Output the [x, y] coordinate of the center of the cell containing the given text.  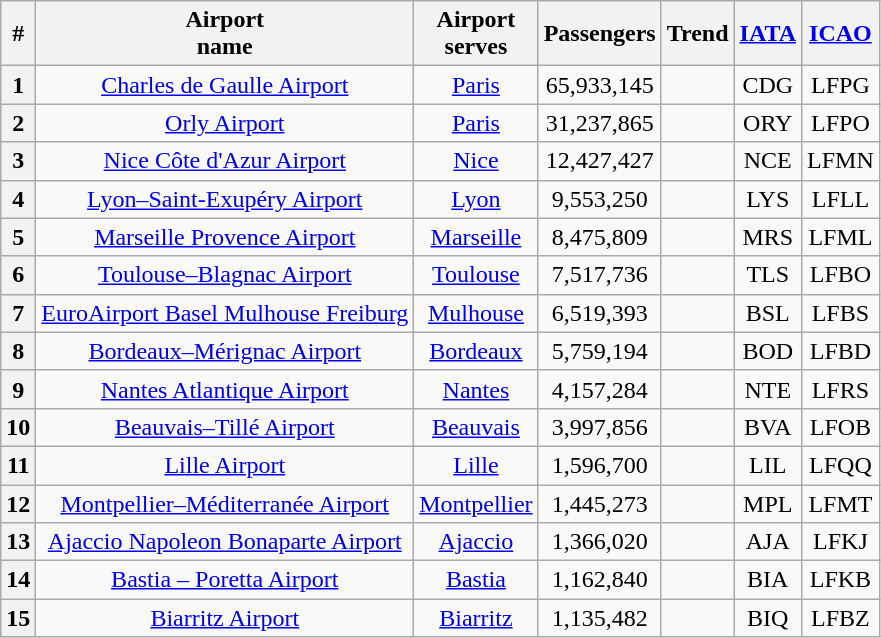
1,445,273 [600, 503]
3 [18, 161]
LFBZ [841, 618]
Ajaccio Napoleon Bonaparte Airport [225, 542]
Nice Côte d'Azur Airport [225, 161]
65,933,145 [600, 85]
Airport name [225, 34]
TLS [768, 275]
8 [18, 351]
1,162,840 [600, 580]
LFOB [841, 427]
Trend [698, 34]
MRS [768, 237]
LFRS [841, 389]
Nantes [476, 389]
Bastia [476, 580]
LFMT [841, 503]
Lille [476, 465]
EuroAirport Basel Mulhouse Freiburg [225, 313]
7 [18, 313]
LFPG [841, 85]
IATA [768, 34]
BIQ [768, 618]
AJA [768, 542]
5 [18, 237]
6 [18, 275]
Marseille [476, 237]
BSL [768, 313]
Beauvais [476, 427]
Nice [476, 161]
Lyon [476, 199]
7,517,736 [600, 275]
LFBD [841, 351]
8,475,809 [600, 237]
ICAO [841, 34]
14 [18, 580]
Montpellier–Méditerranée Airport [225, 503]
12,427,427 [600, 161]
10 [18, 427]
1,596,700 [600, 465]
LFPO [841, 123]
Marseille Provence Airport [225, 237]
Bordeaux–Mérignac Airport [225, 351]
CDG [768, 85]
4,157,284 [600, 389]
Passengers [600, 34]
LFQQ [841, 465]
Charles de Gaulle Airport [225, 85]
6,519,393 [600, 313]
Beauvais–Tillé Airport [225, 427]
LFML [841, 237]
3,997,856 [600, 427]
2 [18, 123]
Bastia – Poretta Airport [225, 580]
9 [18, 389]
BVA [768, 427]
NTE [768, 389]
Lyon–Saint-Exupéry Airport [225, 199]
LIL [768, 465]
15 [18, 618]
1,366,020 [600, 542]
Nantes Atlantique Airport [225, 389]
1 [18, 85]
4 [18, 199]
13 [18, 542]
Orly Airport [225, 123]
MPL [768, 503]
Lille Airport [225, 465]
31,237,865 [600, 123]
Airport serves [476, 34]
# [18, 34]
Toulouse–Blagnac Airport [225, 275]
Biarritz Airport [225, 618]
LFKJ [841, 542]
LYS [768, 199]
1,135,482 [600, 618]
LFKB [841, 580]
11 [18, 465]
Montpellier [476, 503]
LFBS [841, 313]
NCE [768, 161]
12 [18, 503]
LFBO [841, 275]
5,759,194 [600, 351]
ORY [768, 123]
Toulouse [476, 275]
LFLL [841, 199]
LFMN [841, 161]
Biarritz [476, 618]
Mulhouse [476, 313]
BIA [768, 580]
Bordeaux [476, 351]
BOD [768, 351]
9,553,250 [600, 199]
Ajaccio [476, 542]
